From the cell containing the given text, extract its center point as [x, y] coordinate. 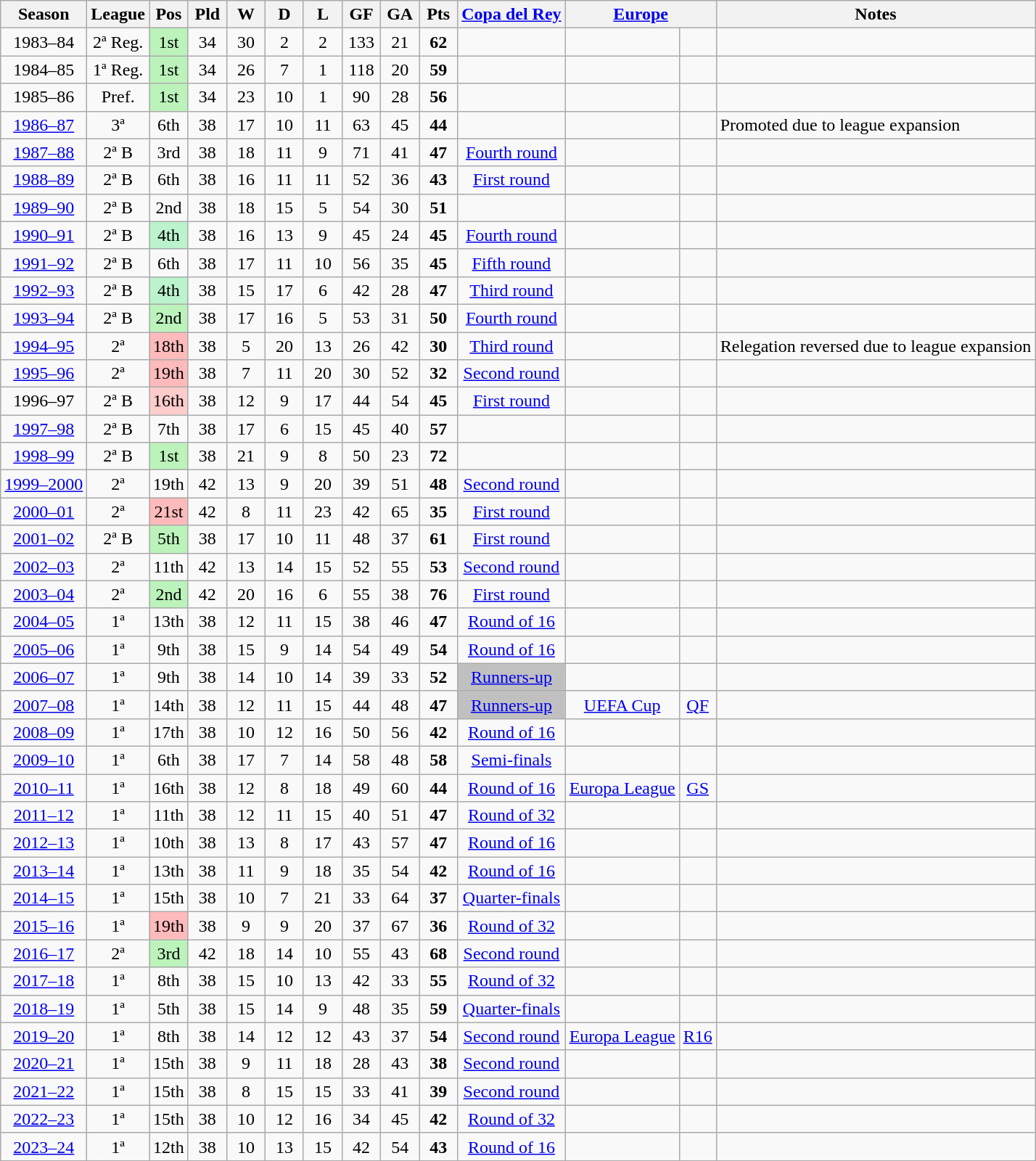
Notes [876, 15]
2004–05 [44, 622]
1985–86 [44, 97]
17th [169, 732]
2001–02 [44, 539]
67 [400, 926]
1986–87 [44, 125]
2018–19 [44, 1009]
21st [169, 512]
2002–03 [44, 567]
GA [400, 15]
2013–14 [44, 871]
2008–09 [44, 732]
118 [361, 70]
32 [438, 374]
2016–17 [44, 953]
2ª Reg. [118, 42]
2023–24 [44, 1146]
1991–92 [44, 263]
2009–10 [44, 760]
Fifth round [511, 263]
1987–88 [44, 152]
Copa del Rey [511, 15]
76 [438, 594]
1992–93 [44, 290]
1995–96 [44, 374]
Pos [169, 15]
46 [400, 622]
2007–08 [44, 705]
90 [361, 97]
2020–21 [44, 1064]
2017–18 [44, 981]
2011–12 [44, 816]
L [322, 15]
2005–06 [44, 649]
65 [400, 512]
71 [361, 152]
31 [400, 318]
18th [169, 346]
1998–99 [44, 456]
1997–98 [44, 429]
3ª [118, 125]
63 [361, 125]
1ª Reg. [118, 70]
GS [698, 787]
1983–84 [44, 42]
62 [438, 42]
UEFA Cup [622, 705]
1996–97 [44, 401]
1990–91 [44, 235]
12th [169, 1146]
Pts [438, 15]
QF [698, 705]
2019–20 [44, 1036]
2012–13 [44, 843]
1988–89 [44, 180]
1984–85 [44, 70]
2003–04 [44, 594]
7th [169, 429]
133 [361, 42]
R16 [698, 1036]
Pref. [118, 97]
61 [438, 539]
Semi-finals [511, 760]
Pld [207, 15]
Europe [641, 15]
14th [169, 705]
10th [169, 843]
2000–01 [44, 512]
Season [44, 15]
League [118, 15]
D [284, 15]
1989–90 [44, 208]
64 [400, 898]
2014–15 [44, 898]
2010–11 [44, 787]
GF [361, 15]
1993–94 [44, 318]
W [245, 15]
1999–2000 [44, 484]
68 [438, 953]
2021–22 [44, 1091]
Promoted due to league expansion [876, 125]
2006–07 [44, 677]
2015–16 [44, 926]
60 [400, 787]
Relegation reversed due to league expansion [876, 346]
1994–95 [44, 346]
24 [400, 235]
2022–23 [44, 1119]
72 [438, 456]
